Search for the cell housing the specified text and yield its [x, y] center coordinate. 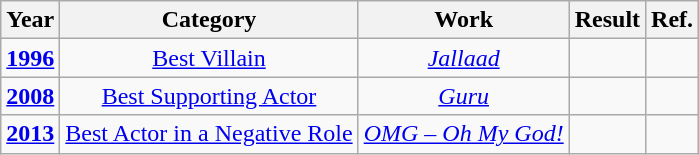
OMG – Oh My God! [464, 134]
Year [30, 20]
Guru [464, 96]
Ref. [672, 20]
Work [464, 20]
2008 [30, 96]
2013 [30, 134]
Best Supporting Actor [209, 96]
1996 [30, 58]
Jallaad [464, 58]
Category [209, 20]
Best Villain [209, 58]
Best Actor in a Negative Role [209, 134]
Result [607, 20]
